Search for the cell housing the specified text and yield its [X, Y] center coordinate. 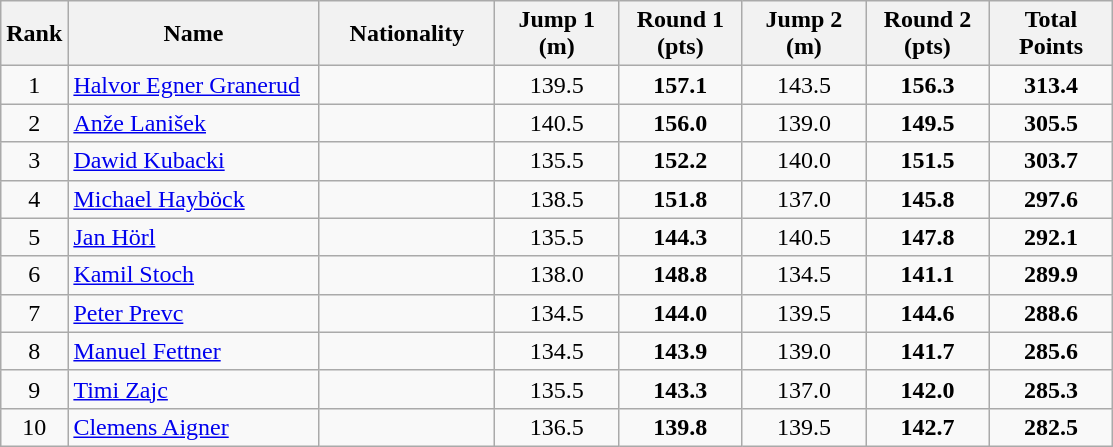
Clemens Aigner [194, 427]
305.5 [1051, 123]
144.3 [681, 237]
147.8 [928, 237]
Timi Zajc [194, 389]
Jan Hörl [194, 237]
9 [34, 389]
151.8 [681, 199]
282.5 [1051, 427]
Name [194, 34]
6 [34, 275]
4 [34, 199]
8 [34, 351]
142.7 [928, 427]
144.0 [681, 313]
149.5 [928, 123]
157.1 [681, 85]
139.8 [681, 427]
138.0 [557, 275]
140.0 [804, 161]
143.3 [681, 389]
Peter Prevc [194, 313]
156.3 [928, 85]
Rank [34, 34]
1 [34, 85]
313.4 [1051, 85]
Jump 2 (m) [804, 34]
138.5 [557, 199]
288.6 [1051, 313]
Kamil Stoch [194, 275]
Round 1 (pts) [681, 34]
141.1 [928, 275]
Michael Hayböck [194, 199]
Jump 1 (m) [557, 34]
142.0 [928, 389]
289.9 [1051, 275]
151.5 [928, 161]
3 [34, 161]
297.6 [1051, 199]
2 [34, 123]
Halvor Egner Granerud [194, 85]
145.8 [928, 199]
156.0 [681, 123]
148.8 [681, 275]
10 [34, 427]
Round 2 (pts) [928, 34]
143.9 [681, 351]
Total Points [1051, 34]
Dawid Kubacki [194, 161]
5 [34, 237]
285.6 [1051, 351]
143.5 [804, 85]
144.6 [928, 313]
285.3 [1051, 389]
303.7 [1051, 161]
136.5 [557, 427]
141.7 [928, 351]
Manuel Fettner [194, 351]
Anže Lanišek [194, 123]
7 [34, 313]
152.2 [681, 161]
Nationality [407, 34]
292.1 [1051, 237]
